Search for the cell housing the specified text and yield its [X, Y] center coordinate. 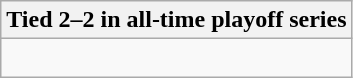
Tied 2–2 in all-time playoff series [176, 20]
